Capture the cell that displays the provided text and extract its (X, Y) central coordinate. 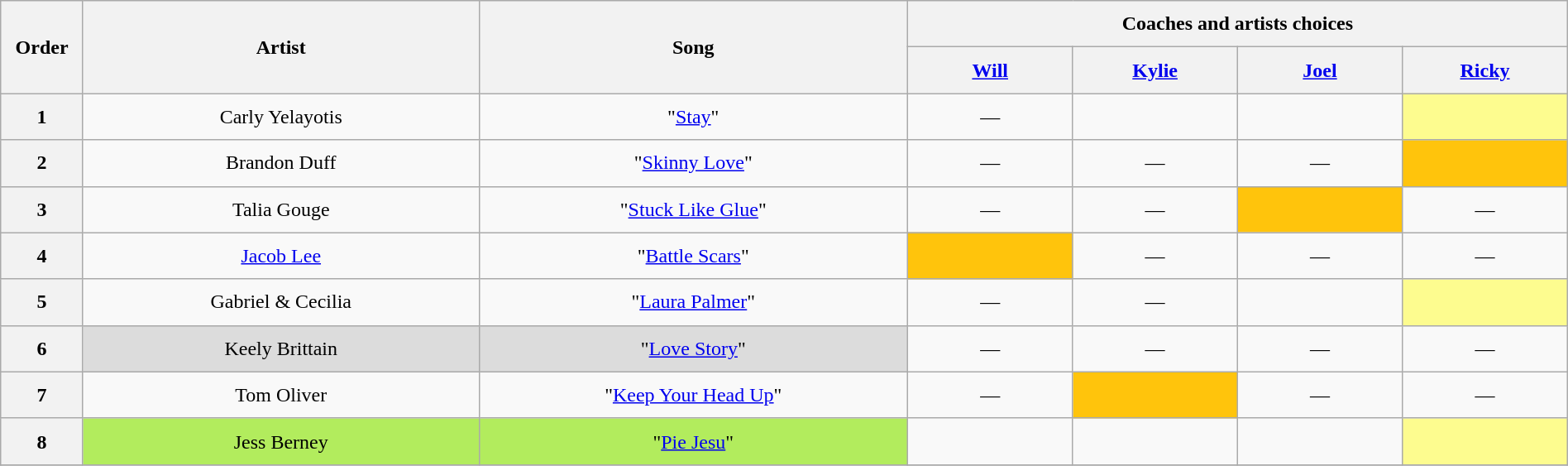
3 (42, 209)
2 (42, 163)
5 (42, 302)
"Laura Palmer" (693, 302)
"Pie Jesu" (693, 441)
7 (42, 395)
Joel (1320, 70)
1 (42, 117)
"Skinny Love" (693, 163)
6 (42, 348)
Order (42, 47)
Carly Yelayotis (281, 117)
Tom Oliver (281, 395)
Artist (281, 47)
8 (42, 441)
Kylie (1154, 70)
Jacob Lee (281, 256)
Talia Gouge (281, 209)
4 (42, 256)
Gabriel & Cecilia (281, 302)
Keely Brittain (281, 348)
"Love Story" (693, 348)
Ricky (1485, 70)
Coaches and artists choices (1238, 24)
Brandon Duff (281, 163)
"Battle Scars" (693, 256)
"Keep Your Head Up" (693, 395)
Jess Berney (281, 441)
Song (693, 47)
Will (991, 70)
"Stuck Like Glue" (693, 209)
"Stay" (693, 117)
